From the cell containing the given text, extract its center point as [x, y] coordinate. 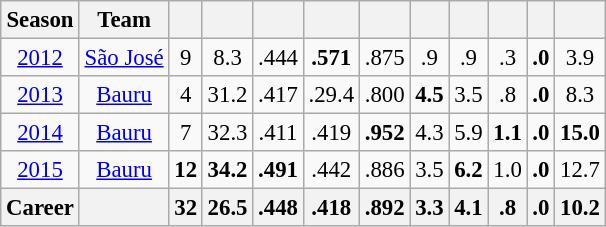
26.5 [227, 208]
10.2 [580, 208]
32.3 [227, 133]
1.1 [508, 133]
5.9 [468, 133]
1.0 [508, 170]
15.0 [580, 133]
.952 [384, 133]
12 [186, 170]
.29.4 [331, 95]
4.3 [430, 133]
6.2 [468, 170]
.418 [331, 208]
.886 [384, 170]
4.5 [430, 95]
4 [186, 95]
2012 [40, 58]
3.3 [430, 208]
2014 [40, 133]
31.2 [227, 95]
.442 [331, 170]
7 [186, 133]
.800 [384, 95]
.419 [331, 133]
9 [186, 58]
4.1 [468, 208]
.3 [508, 58]
2015 [40, 170]
.417 [278, 95]
.892 [384, 208]
.411 [278, 133]
32 [186, 208]
Season [40, 20]
.491 [278, 170]
3.9 [580, 58]
.571 [331, 58]
Career [40, 208]
34.2 [227, 170]
São José [124, 58]
12.7 [580, 170]
.448 [278, 208]
.875 [384, 58]
.444 [278, 58]
Team [124, 20]
2013 [40, 95]
